For the text-containing cell, return its midpoint in (x, y) coordinate format. 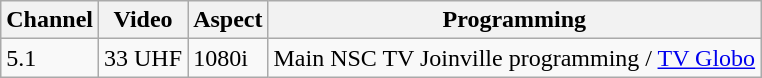
33 UHF (144, 58)
Main NSC TV Joinville programming / TV Globo (514, 58)
Programming (514, 20)
Aspect (228, 20)
Video (144, 20)
5.1 (50, 58)
1080i (228, 58)
Channel (50, 20)
